Extract the (X, Y) coordinate from the center of the cell holding the provided text.  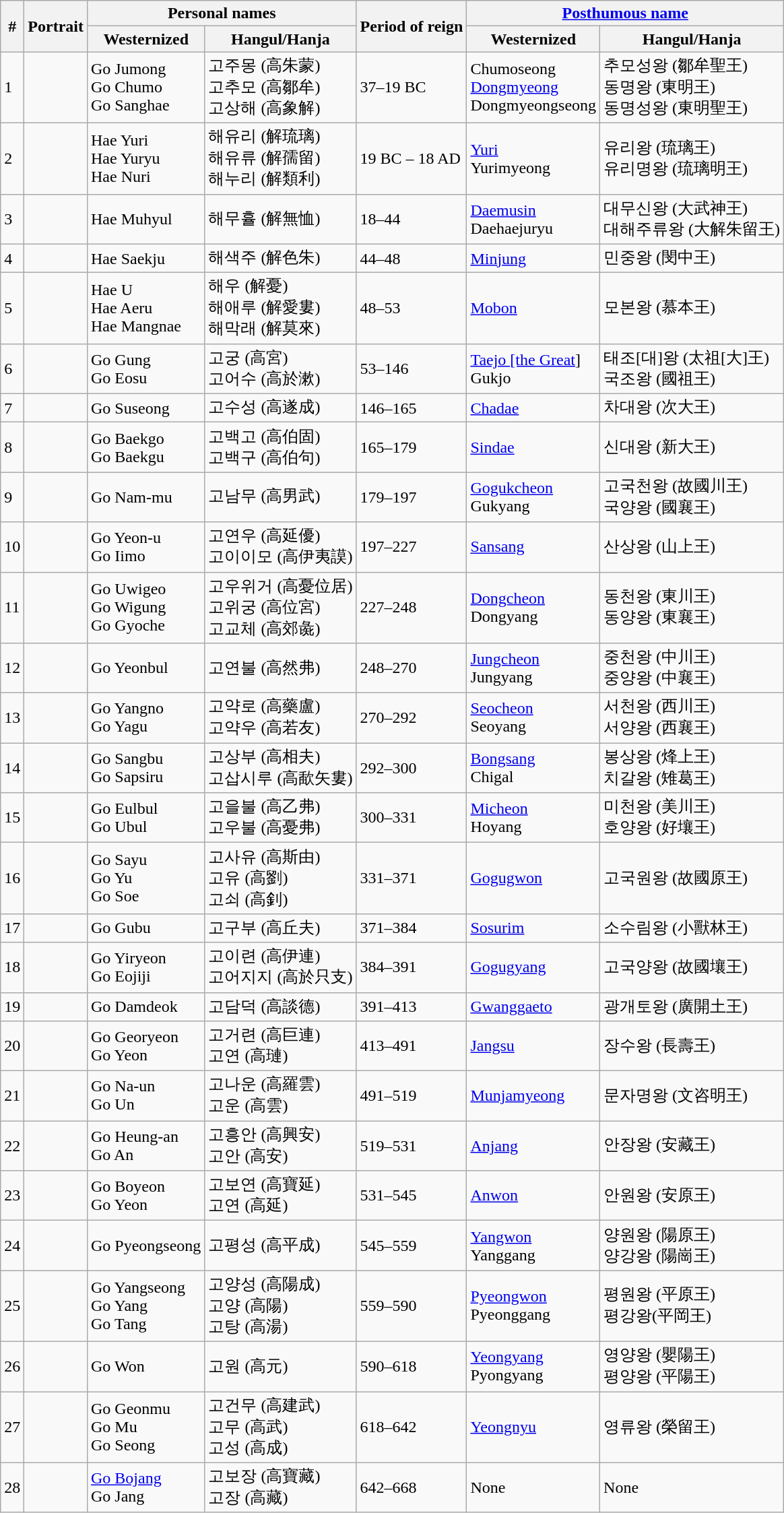
서천왕 (西川王) 서양왕 (西襄王) (692, 718)
371–384 (412, 928)
Posthumous name (625, 13)
Go Boyeon Go Yeon (145, 1196)
양원왕 (陽原王) 양강왕 (陽崗王) (692, 1246)
Go Bojang Go Jang (145, 1487)
Sosurim (533, 928)
48–53 (412, 309)
Go Baekgo Go Baekgu (145, 447)
Go Georyeon Go Yeon (145, 1046)
Gogugwon (533, 878)
고궁 (高宮) 고어수 (高於漱) (280, 368)
고보연 (高寶延) 고연 (高延) (280, 1196)
Go Sayu Go Yu Go Soe (145, 878)
Hae Saekju (145, 259)
15 (12, 818)
고약로 (高藥盧) 고약우 (高若友) (280, 718)
Chumoseong Dongmyeong Dongmyeongseong (533, 88)
민중왕 (閔中王) (692, 259)
영류왕 (榮留王) (692, 1427)
산상왕 (山上王) (692, 547)
Jungcheon Jungyang (533, 668)
491–519 (412, 1096)
248–270 (412, 668)
고상부 (高相夫) 고삽시루 (高歃矢婁) (280, 768)
197–227 (412, 547)
8 (12, 447)
고이련 (高伊連) 고어지지 (高於只支) (280, 967)
고사유 (高斯由) 고유 (高劉) 고쇠 (高釗) (280, 878)
Bongsang Chigal (533, 768)
고보장 (高寶藏) 고장 (高藏) (280, 1487)
Go Damdeok (145, 1006)
391–413 (412, 1006)
해유리 (解琉璃) 해유류 (解孺留) 해누리 (解類利) (280, 158)
해우 (解憂) 해애루 (解愛婁) 해막래 (解莫來) (280, 309)
37–19 BC (412, 88)
Go Na-un Go Un (145, 1096)
28 (12, 1487)
해무휼 (解無恤) (280, 219)
Gogukcheon Gukyang (533, 497)
Period of reign (412, 26)
Go Geonmu Go Mu Go Seong (145, 1427)
13 (12, 718)
고평성 (高平成) (280, 1246)
Go Gung Go Eosu (145, 368)
고양성 (高陽成) 고양 (高陽) 고탕 (高湯) (280, 1306)
Hae Muhyul (145, 219)
Yeongnyu (533, 1427)
고원 (高元) (280, 1366)
14 (12, 768)
9 (12, 497)
미천왕 (美川王) 호양왕 (好壤王) (692, 818)
태조[대]왕 (太祖[大]王) 국조왕 (國祖王) (692, 368)
Go Won (145, 1366)
23 (12, 1196)
17 (12, 928)
Personal names (221, 13)
Hae Yuri Hae Yuryu Hae Nuri (145, 158)
24 (12, 1246)
Yangwon Yanggang (533, 1246)
Go Uwigeo Go Wigung Go Gyoche (145, 608)
Sansang (533, 547)
590–618 (412, 1366)
Munjamyeong (533, 1096)
고구부 (高丘夫) (280, 928)
대무신왕 (大武神王) 대해주류왕 (大解朱留王) (692, 219)
Go Yangno Go Yagu (145, 718)
추모성왕 (鄒牟聖王) 동명왕 (東明王) 동명성왕 (東明聖王) (692, 88)
고국원왕 (故國原王) (692, 878)
고백고 (高伯固) 고백구 (高伯句) (280, 447)
227–248 (412, 608)
44–48 (412, 259)
Go Gubu (145, 928)
# (12, 26)
고흥안 (高興安) 고안 (高安) (280, 1146)
25 (12, 1306)
고을불 (高乙弗) 고우불 (高憂弗) (280, 818)
Go Yeon-u Go Iimo (145, 547)
문자명왕 (文咨明王) (692, 1096)
Taejo [the Great] Gukjo (533, 368)
270–292 (412, 718)
봉상왕 (烽上王) 치갈왕 (雉葛王) (692, 768)
Gogugyang (533, 967)
413–491 (412, 1046)
Anjang (533, 1146)
165–179 (412, 447)
고수성 (高遂成) (280, 408)
Gwanggaeto (533, 1006)
평원왕 (平原王) 평강왕(平岡王) (692, 1306)
4 (12, 259)
Dongcheon Dongyang (533, 608)
광개토왕 (廣開土王) (692, 1006)
Mobon (533, 309)
642–668 (412, 1487)
Go Heung-an Go An (145, 1146)
고국양왕 (故國壤王) (692, 967)
소수림왕 (小獸林王) (692, 928)
Go Jumong Go Chumo Go Sanghae (145, 88)
안원왕 (安原王) (692, 1196)
2 (12, 158)
Go Eulbul Go Ubul (145, 818)
19 (12, 1006)
Chadae (533, 408)
Pyeongwon Pyeonggang (533, 1306)
10 (12, 547)
안장왕 (安藏王) (692, 1146)
531–545 (412, 1196)
Go Pyeongseong (145, 1246)
53–146 (412, 368)
300–331 (412, 818)
모본왕 (慕本王) (692, 309)
Yeongyang Pyongyang (533, 1366)
545–559 (412, 1246)
519–531 (412, 1146)
Portrait (56, 26)
26 (12, 1366)
고연불 (高然弗) (280, 668)
고건무 (高建武) 고무 (高武) 고성 (高成) (280, 1427)
유리왕 (琉璃王) 유리명왕 (琉璃明王) (692, 158)
18 (12, 967)
고거련 (高巨連) 고연 (高璉) (280, 1046)
Hae U Hae Aeru Hae Mangnae (145, 309)
고우위거 (高憂位居) 고위궁 (高位宮) 고교체 (高郊彘) (280, 608)
22 (12, 1146)
Micheon Hoyang (533, 818)
Seocheon Seoyang (533, 718)
16 (12, 878)
5 (12, 309)
Sindae (533, 447)
384–391 (412, 967)
Anwon (533, 1196)
7 (12, 408)
6 (12, 368)
동천왕 (東川王) 동양왕 (東襄王) (692, 608)
해색주 (解色朱) (280, 259)
신대왕 (新大王) (692, 447)
146–165 (412, 408)
1 (12, 88)
19 BC – 18 AD (412, 158)
Daemusin Daehaejuryu (533, 219)
21 (12, 1096)
영양왕 (嬰陽王) 평양왕 (平陽王) (692, 1366)
중천왕 (中川王) 중양왕 (中襄王) (692, 668)
Go Yangseong Go Yang Go Tang (145, 1306)
Minjung (533, 259)
12 (12, 668)
고주몽 (高朱蒙) 고추모 (高鄒牟) 고상해 (高象解) (280, 88)
고남무 (高男武) (280, 497)
Go Suseong (145, 408)
Yuri Yurimyeong (533, 158)
11 (12, 608)
고연우 (高延優) 고이이모 (高伊夷謨) (280, 547)
27 (12, 1427)
179–197 (412, 497)
20 (12, 1046)
331–371 (412, 878)
Go Nam-mu (145, 497)
고국천왕 (故國川王) 국양왕 (國襄王) (692, 497)
차대왕 (次大王) (692, 408)
Go Sangbu Go Sapsiru (145, 768)
Go Yiryeon Go Eojiji (145, 967)
18–44 (412, 219)
Jangsu (533, 1046)
559–590 (412, 1306)
고담덕 (高談德) (280, 1006)
고나운 (高羅雲) 고운 (高雲) (280, 1096)
292–300 (412, 768)
618–642 (412, 1427)
장수왕 (長壽王) (692, 1046)
Go Yeonbul (145, 668)
3 (12, 219)
